Locate the cell with the specified text and output its (X, Y) center coordinate. 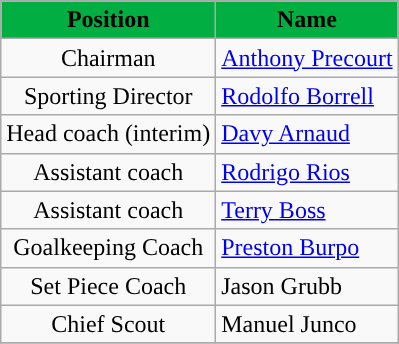
Preston Burpo (307, 248)
Goalkeeping Coach (108, 248)
Position (108, 20)
Chief Scout (108, 324)
Head coach (interim) (108, 134)
Chairman (108, 58)
Rodrigo Rios (307, 172)
Terry Boss (307, 210)
Sporting Director (108, 96)
Davy Arnaud (307, 134)
Name (307, 20)
Anthony Precourt (307, 58)
Jason Grubb (307, 286)
Rodolfo Borrell (307, 96)
Manuel Junco (307, 324)
Set Piece Coach (108, 286)
